Extract the [x, y] coordinate from the center of the cell holding the provided text.  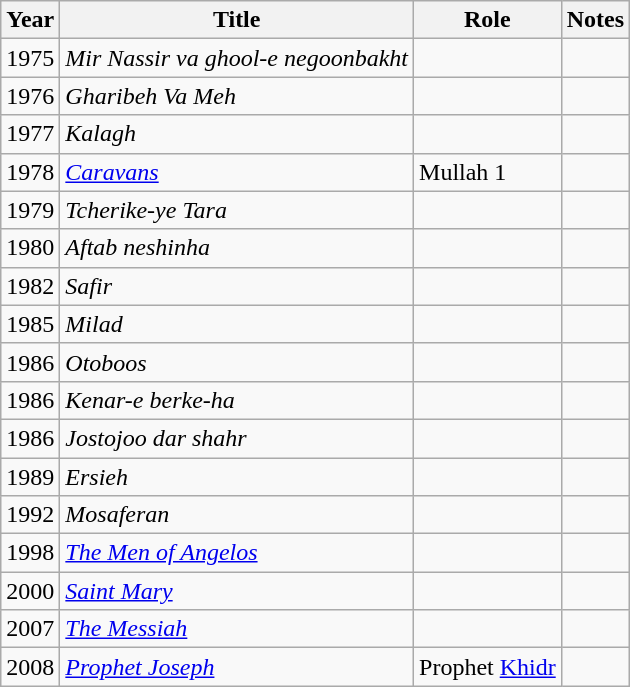
Safir [237, 286]
Year [30, 20]
1998 [30, 553]
Prophet Joseph [237, 667]
Aftab neshinha [237, 248]
2000 [30, 591]
Mir Nassir va ghool-e negoonbakht [237, 58]
1982 [30, 286]
Gharibeh Va Meh [237, 96]
Tcherike-ye Tara [237, 210]
1992 [30, 515]
Role [488, 20]
1976 [30, 96]
1978 [30, 172]
Ersieh [237, 477]
Saint Mary [237, 591]
2008 [30, 667]
1979 [30, 210]
Kalagh [237, 134]
Notes [595, 20]
Mosaferan [237, 515]
The Men of Angelos [237, 553]
Mullah 1 [488, 172]
1977 [30, 134]
1975 [30, 58]
1989 [30, 477]
Title [237, 20]
1985 [30, 324]
1980 [30, 248]
Otoboos [237, 362]
Jostojoo dar shahr [237, 438]
The Messiah [237, 629]
2007 [30, 629]
Milad [237, 324]
Kenar-e berke-ha [237, 400]
Prophet Khidr [488, 667]
Caravans [237, 172]
